Return (X, Y) of the center of cell containing provided text 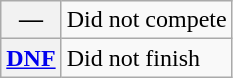
Did not compete (146, 20)
— (31, 20)
Did not finish (146, 58)
DNF (31, 58)
